For the text-containing cell, return its midpoint in [x, y] coordinate format. 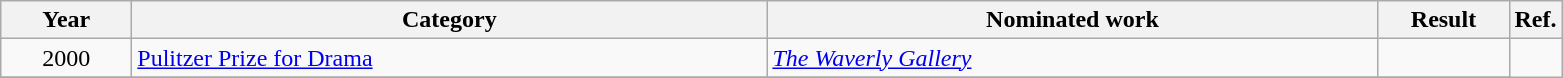
The Waverly Gallery [1072, 58]
Result [1444, 20]
2000 [66, 58]
Category [450, 20]
Pulitzer Prize for Drama [450, 58]
Year [66, 20]
Nominated work [1072, 20]
Ref. [1536, 20]
